Pinpoint the cell where the given text exists, returning its (X, Y) midpoint coordinate. 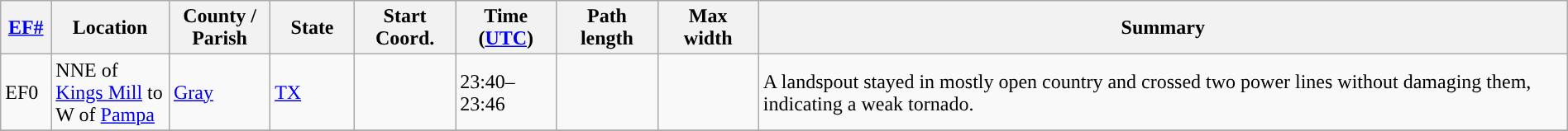
A landspout stayed in mostly open country and crossed two power lines without damaging them, indicating a weak tornado. (1163, 92)
NNE of Kings Mill to W of Pampa (111, 92)
Start Coord. (404, 28)
EF0 (26, 92)
EF# (26, 28)
Time (UTC) (506, 28)
Max width (708, 28)
TX (313, 92)
23:40–23:46 (506, 92)
State (313, 28)
Gray (219, 92)
Path length (607, 28)
Summary (1163, 28)
County / Parish (219, 28)
Location (111, 28)
